Pinpoint the cell where the given text exists, returning its (x, y) midpoint coordinate. 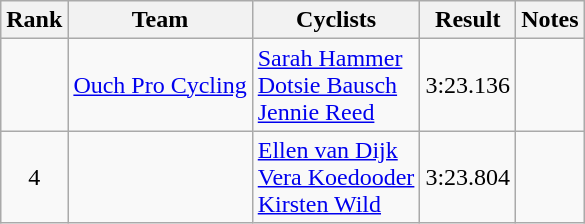
Ouch Pro Cycling (160, 85)
4 (34, 177)
Notes (550, 20)
Cyclists (336, 20)
3:23.136 (468, 85)
Sarah HammerDotsie BauschJennie Reed (336, 85)
Ellen van DijkVera KoedooderKirsten Wild (336, 177)
Team (160, 20)
Result (468, 20)
Rank (34, 20)
3:23.804 (468, 177)
